Identify which cell holds the provided text, then report its [x, y] central coordinate. 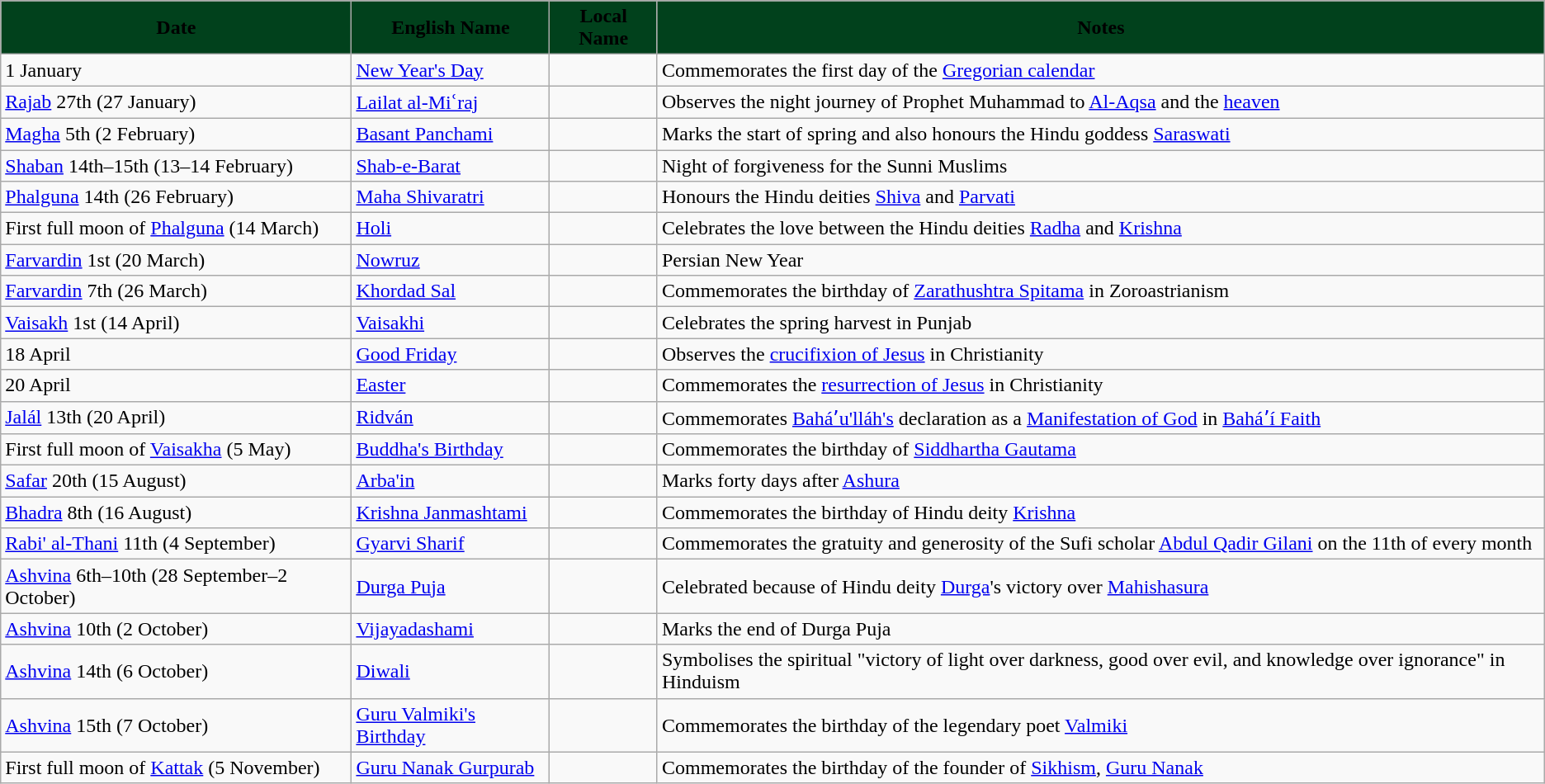
Honours the Hindu deities Shiva and Parvati [1101, 197]
Shab-e-Barat [451, 166]
Easter [451, 385]
1 January [177, 70]
Basant Panchami [451, 134]
Commemorates the birthday of Zarathushtra Spitama in Zoroastrianism [1101, 291]
Farvardin 7th (26 March) [177, 291]
Safar 20th (15 August) [177, 481]
Phalguna 14th (26 February) [177, 197]
Observes the night journey of Prophet Muhammad to Al-Aqsa and the heaven [1101, 102]
Marks the end of Durga Puja [1101, 629]
New Year's Day [451, 70]
Bhadra 8th (16 August) [177, 512]
Vaisakhi [451, 323]
Marks the start of spring and also honours the Hindu goddess Saraswati [1101, 134]
Guru Valmiki's Birthday [451, 725]
Vijayadashami [451, 629]
Date [177, 28]
Rabi' al-Thani 11th (4 September) [177, 544]
Magha 5th (2 February) [177, 134]
Observes the crucifixion of Jesus in Christianity [1101, 354]
Krishna Janmashtami [451, 512]
Vaisakh 1st (14 April) [177, 323]
Durga Puja [451, 586]
Commemorates the first day of the Gregorian calendar [1101, 70]
Jalál 13th (20 April) [177, 418]
Farvardin 1st (20 March) [177, 260]
Commemorates the birthday of the legendary poet Valmiki [1101, 725]
Local Name [604, 28]
Diwali [451, 672]
Persian New Year [1101, 260]
Holi [451, 229]
18 April [177, 354]
Maha Shivaratri [451, 197]
20 April [177, 385]
Commemorates the gratuity and generosity of the Sufi scholar Abdul Qadir Gilani on the 11th of every month [1101, 544]
Nowruz [451, 260]
Ashvina 14th (6 October) [177, 672]
Marks forty days after Ashura [1101, 481]
Ashvina 15th (7 October) [177, 725]
Ridván [451, 418]
Khordad Sal [451, 291]
English Name [451, 28]
Symbolises the spiritual "victory of light over darkness, good over evil, and knowledge over ignorance" in Hinduism [1101, 672]
Rajab 27th (27 January) [177, 102]
Commemorates Baháʼu'lláh's declaration as a Manifestation of God in Baháʼí Faith [1101, 418]
Arba'in [451, 481]
First full moon of Vaisakha (5 May) [177, 450]
Commemorates the resurrection of Jesus in Christianity [1101, 385]
Commemorates the birthday of the founder of Sikhism, Guru Nanak [1101, 767]
Lailat al-Miʿraj [451, 102]
Buddha's Birthday [451, 450]
Shaban 14th–15th (13–14 February) [177, 166]
First full moon of Kattak (5 November) [177, 767]
Celebrates the love between the Hindu deities Radha and Krishna [1101, 229]
Celebrates the spring harvest in Punjab [1101, 323]
Good Friday [451, 354]
First full moon of Phalguna (14 March) [177, 229]
Celebrated because of Hindu deity Durga's victory over Mahishasura [1101, 586]
Notes [1101, 28]
Gyarvi Sharif [451, 544]
Commemorates the birthday of Hindu deity Krishna [1101, 512]
Ashvina 6th–10th (28 September–2 October) [177, 586]
Guru Nanak Gurpurab [451, 767]
Commemorates the birthday of Siddhartha Gautama [1101, 450]
Ashvina 10th (2 October) [177, 629]
Night of forgiveness for the Sunni Muslims [1101, 166]
